Determine the [X, Y] coordinate at the center of the cell enclosing the given text.  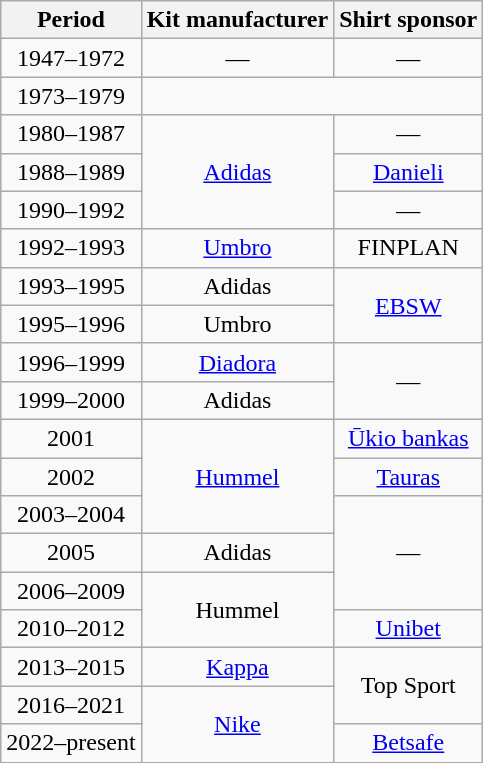
Shirt sponsor [408, 20]
1980–1987 [71, 134]
FINPLAN [408, 248]
Betsafe [408, 743]
1992–1993 [71, 248]
Nike [238, 724]
2002 [71, 477]
1995–1996 [71, 324]
Period [71, 20]
1973–1979 [71, 96]
Tauras [408, 477]
2006–2009 [71, 591]
Danieli [408, 172]
Diadora [238, 362]
1947–1972 [71, 58]
Ūkio bankas [408, 438]
2003–2004 [71, 515]
1999–2000 [71, 400]
2001 [71, 438]
2013–2015 [71, 667]
2016–2021 [71, 705]
Kappa [238, 667]
1990–1992 [71, 210]
1993–1995 [71, 286]
EBSW [408, 305]
2005 [71, 553]
2022–present [71, 743]
1988–1989 [71, 172]
Kit manufacturer [238, 20]
2010–2012 [71, 629]
1996–1999 [71, 362]
Top Sport [408, 686]
Unibet [408, 629]
